Scan for the cell matching the given text and deliver its (X, Y) coordinate at center. 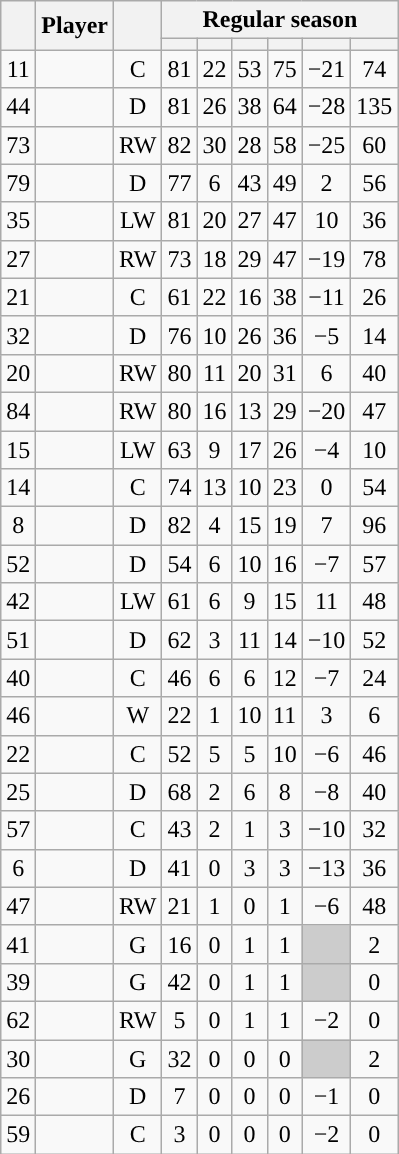
25 (18, 792)
51 (18, 640)
53 (250, 69)
19 (284, 526)
18 (214, 259)
59 (18, 1135)
135 (374, 107)
49 (284, 183)
39 (18, 982)
60 (374, 145)
−25 (326, 145)
−8 (326, 792)
−11 (326, 297)
−4 (326, 449)
−21 (326, 69)
4 (214, 526)
31 (284, 373)
12 (284, 678)
63 (180, 449)
96 (374, 526)
79 (18, 183)
24 (374, 678)
−28 (326, 107)
Player (75, 26)
64 (284, 107)
77 (180, 183)
68 (180, 792)
28 (250, 145)
75 (284, 69)
78 (374, 259)
23 (284, 488)
W (138, 716)
76 (180, 335)
35 (18, 221)
−13 (326, 868)
−1 (326, 1097)
Regular season (280, 20)
84 (18, 411)
17 (250, 449)
58 (284, 145)
−5 (326, 335)
−19 (326, 259)
56 (374, 183)
−20 (326, 411)
44 (18, 107)
